Extract the (X, Y) coordinate from the center of the cell holding the provided text.  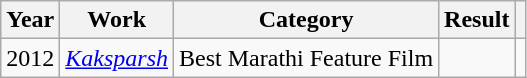
2012 (30, 58)
Year (30, 20)
Kaksparsh (117, 58)
Work (117, 20)
Best Marathi Feature Film (306, 58)
Category (306, 20)
Result (477, 20)
